Capture the cell that displays the provided text and extract its (x, y) central coordinate. 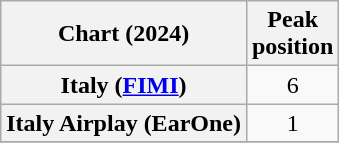
6 (292, 85)
Italy Airplay (EarOne) (124, 123)
1 (292, 123)
Italy (FIMI) (124, 85)
Peakposition (292, 34)
Chart (2024) (124, 34)
